Return [X, Y] of the center of cell containing provided text 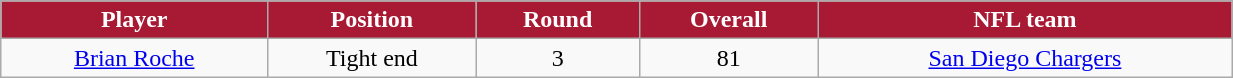
San Diego Chargers [1024, 58]
NFL team [1024, 20]
3 [558, 58]
Brian Roche [134, 58]
Overall [728, 20]
Player [134, 20]
Tight end [372, 58]
Round [558, 20]
81 [728, 58]
Position [372, 20]
